Return the (X, Y) coordinate for the center point of the cell that contains the specified text.  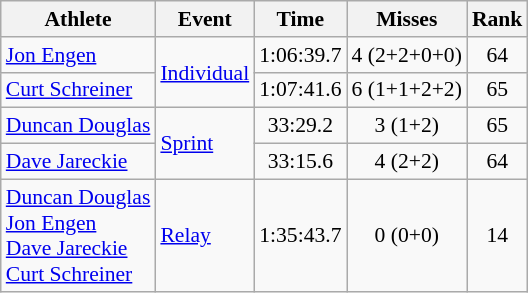
Relay (204, 235)
14 (498, 235)
33:15.6 (300, 162)
4 (2+2) (407, 162)
1:07:41.6 (300, 90)
Misses (407, 19)
Sprint (204, 144)
0 (0+0) (407, 235)
Duncan DouglasJon EngenDave JareckieCurt Schreiner (78, 235)
Time (300, 19)
Athlete (78, 19)
Jon Engen (78, 55)
Rank (498, 19)
Curt Schreiner (78, 90)
3 (1+2) (407, 126)
6 (1+1+2+2) (407, 90)
Individual (204, 72)
Dave Jareckie (78, 162)
Event (204, 19)
4 (2+2+0+0) (407, 55)
Duncan Douglas (78, 126)
1:06:39.7 (300, 55)
1:35:43.7 (300, 235)
33:29.2 (300, 126)
